Return the [X, Y] coordinate for the center point of the cell that contains the specified text.  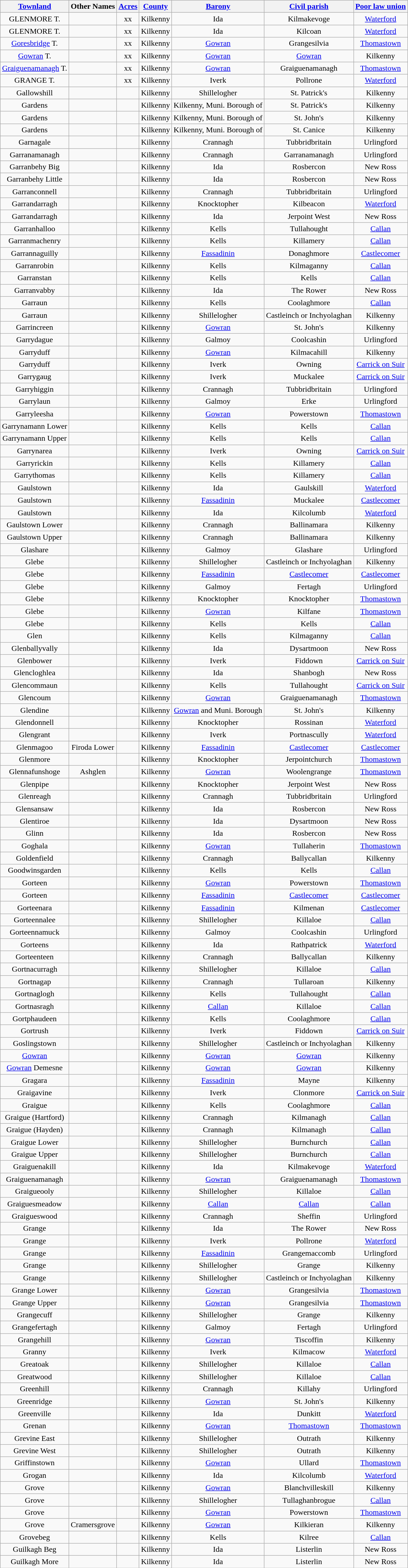
Goresbridge T. [35, 43]
Tullaghanbrogue [309, 1500]
Ullard [309, 1463]
Grangemaccomb [309, 1253]
Jerpointchurch [309, 760]
Garnagale [35, 142]
Graiguenamanagh T. [35, 68]
Glentiroe [35, 821]
Grange Upper [35, 1302]
Glencloghlea [35, 673]
Graiguenakill [35, 1167]
Poor law union [380, 6]
Garryhiggin [35, 389]
Garrylaun [35, 401]
Shanbogh [309, 673]
Glendine [35, 710]
Grogan [35, 1475]
Grovebeg [35, 1537]
Glenreagh [35, 796]
Glensansaw [35, 809]
Goghala [35, 846]
Gortnagap [35, 982]
Acres [128, 6]
Grangecuff [35, 1315]
Killahy [309, 1389]
Erke [309, 401]
Gortphaudeen [35, 1019]
Guilkagh Beg [35, 1550]
Graigueooly [35, 1191]
Garrincreen [35, 327]
Mayne [309, 1080]
Blanchvilleskill [309, 1488]
Grevine West [35, 1451]
Tullaroan [309, 982]
Granny [35, 1352]
Graigue [35, 1105]
Garrannaguilly [35, 253]
Gorteennalee [35, 920]
Guilkagh More [35, 1562]
Gorteens [35, 945]
Garrydague [35, 340]
Sheffin [309, 1216]
Greenhill [35, 1389]
Ashglen [93, 772]
Firoda Lower [93, 747]
Townland [35, 6]
Cramersgrove [93, 1525]
Goslingstown [35, 1043]
Gowran T. [35, 56]
Greatoak [35, 1364]
Grangefertagh [35, 1327]
Garranstan [35, 278]
Gowran and Muni. Borough [218, 710]
Greatwood [35, 1377]
Gortnacurragh [35, 969]
Kilfane [309, 611]
Garrynamann Lower [35, 426]
Graigue Upper [35, 1155]
Garranbehy Big [35, 167]
Gorteennamuck [35, 932]
Greenville [35, 1414]
Kilmacahill [309, 352]
Garryleesha [35, 414]
Portnascully [309, 735]
Graigueswood [35, 1216]
Kilcoan [309, 31]
Glen [35, 636]
Glenmagoo [35, 747]
Gallowshill [35, 93]
Gowran Demesne [35, 1068]
County [155, 6]
Garranhalloo [35, 229]
Other Names [93, 6]
Gragara [35, 1080]
Gaulskill [309, 488]
St. Canice [309, 130]
Glencommaun [35, 685]
Gaulstown Lower [35, 525]
Glenmore [35, 760]
Garranvabby [35, 290]
Gorteenara [35, 907]
Garryrickin [35, 463]
Kilree [309, 1537]
Glinn [35, 833]
Glenballyvally [35, 648]
Glengrant [35, 735]
Garrynarea [35, 451]
Glenpipe [35, 784]
Kilmenan [309, 907]
Donaghmore [309, 253]
Rathpatrick [309, 945]
Tullaherin [309, 846]
Greenridge [35, 1401]
Gortnasragh [35, 1006]
Barony [218, 6]
Graigavine [35, 1093]
Grangehill [35, 1340]
Garrygaug [35, 377]
Garranrobin [35, 266]
Graiguesmeadow [35, 1204]
Kilbeacon [309, 204]
Glendonnell [35, 722]
Glennafunshoge [35, 772]
Graigue (Hayden) [35, 1130]
Graigue Lower [35, 1142]
GRANGE T. [35, 80]
Graigue (Hartford) [35, 1117]
Glencoum [35, 698]
Woolengrange [309, 772]
Tiscoffin [309, 1340]
Goldenfield [35, 858]
Griffinstown [35, 1463]
Garranconnell [35, 192]
Dunkitt [309, 1414]
Civil parish [309, 6]
Grenan [35, 1426]
Garrythomas [35, 475]
Gortnaglogh [35, 994]
Rossinan [309, 722]
Kilkieran [309, 1525]
Clonmore [309, 1093]
Grevine East [35, 1438]
Garranbehy Little [35, 179]
Kilmacow [309, 1352]
Gortrush [35, 1031]
Garranmachenry [35, 241]
Glenbower [35, 661]
Gorteenteen [35, 957]
Garrynamann Upper [35, 438]
Goodwinsgarden [35, 870]
Grange Lower [35, 1290]
Gaulstown Upper [35, 537]
